Locate the cell with the specified text and output its [x, y] center coordinate. 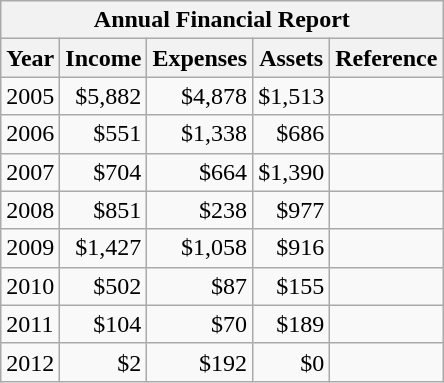
Assets [292, 58]
2006 [30, 134]
Expenses [200, 58]
$155 [292, 286]
$1,058 [200, 248]
$5,882 [104, 96]
$104 [104, 324]
$851 [104, 210]
2011 [30, 324]
$664 [200, 172]
$238 [200, 210]
Income [104, 58]
Annual Financial Report [222, 20]
$1,513 [292, 96]
$4,878 [200, 96]
Reference [386, 58]
2008 [30, 210]
2012 [30, 362]
$502 [104, 286]
$189 [292, 324]
$1,390 [292, 172]
$2 [104, 362]
$686 [292, 134]
$916 [292, 248]
2010 [30, 286]
2009 [30, 248]
$0 [292, 362]
$1,338 [200, 134]
$1,427 [104, 248]
$977 [292, 210]
2005 [30, 96]
$70 [200, 324]
2007 [30, 172]
$87 [200, 286]
$192 [200, 362]
Year [30, 58]
$551 [104, 134]
$704 [104, 172]
